Provide the [X, Y] coordinate of the cell's center where the given text is located.  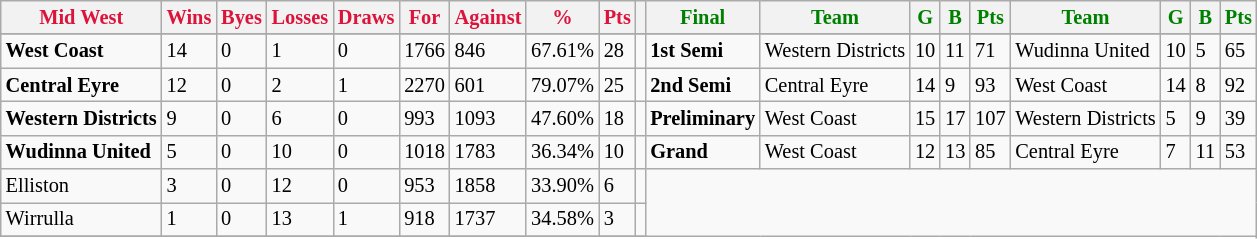
107 [990, 118]
% [562, 17]
1st Semi [702, 51]
1737 [488, 219]
85 [990, 152]
2nd Semi [702, 85]
Mid West [82, 17]
Draws [366, 17]
1783 [488, 152]
1018 [424, 152]
Against [488, 17]
2270 [424, 85]
8 [1206, 85]
1766 [424, 51]
1093 [488, 118]
92 [1238, 85]
53 [1238, 152]
For [424, 17]
1858 [488, 186]
25 [618, 85]
Preliminary [702, 118]
2 [300, 85]
Byes [241, 17]
Losses [300, 17]
18 [618, 118]
Final [702, 17]
47.60% [562, 118]
36.34% [562, 152]
993 [424, 118]
601 [488, 85]
Grand [702, 152]
93 [990, 85]
65 [1238, 51]
Elliston [82, 186]
79.07% [562, 85]
15 [925, 118]
Wirrulla [82, 219]
846 [488, 51]
17 [955, 118]
67.61% [562, 51]
39 [1238, 118]
918 [424, 219]
953 [424, 186]
7 [1176, 152]
33.90% [562, 186]
34.58% [562, 219]
Wins [190, 17]
71 [990, 51]
28 [618, 51]
